Output the [x, y] coordinate of the center of the cell containing the given text.  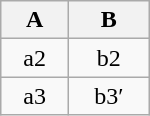
B [108, 20]
b2 [108, 58]
a3 [35, 96]
A [35, 20]
b3′ [108, 96]
a2 [35, 58]
